Find where the given text appears and provide that cell's center as [X, Y] coordinate. 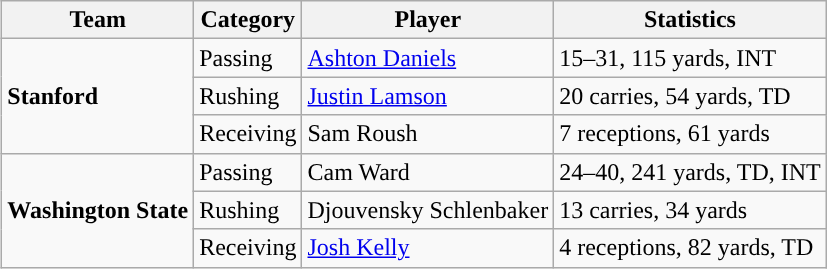
Djouvensky Schlenbaker [428, 210]
Player [428, 20]
Justin Lamson [428, 96]
Statistics [690, 20]
20 carries, 54 yards, TD [690, 96]
24–40, 241 yards, TD, INT [690, 172]
Cam Ward [428, 172]
4 receptions, 82 yards, TD [690, 248]
Sam Roush [428, 134]
Category [248, 20]
Team [98, 20]
15–31, 115 yards, INT [690, 58]
Ashton Daniels [428, 58]
Josh Kelly [428, 248]
7 receptions, 61 yards [690, 134]
13 carries, 34 yards [690, 210]
Washington State [98, 210]
Stanford [98, 96]
